Return (x, y) of the center of cell containing provided text 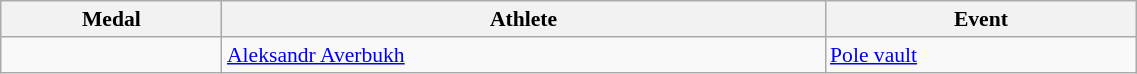
Aleksandr Averbukh (524, 55)
Pole vault (981, 55)
Event (981, 19)
Medal (112, 19)
Athlete (524, 19)
